Find where the given text appears and provide that cell's center as [x, y] coordinate. 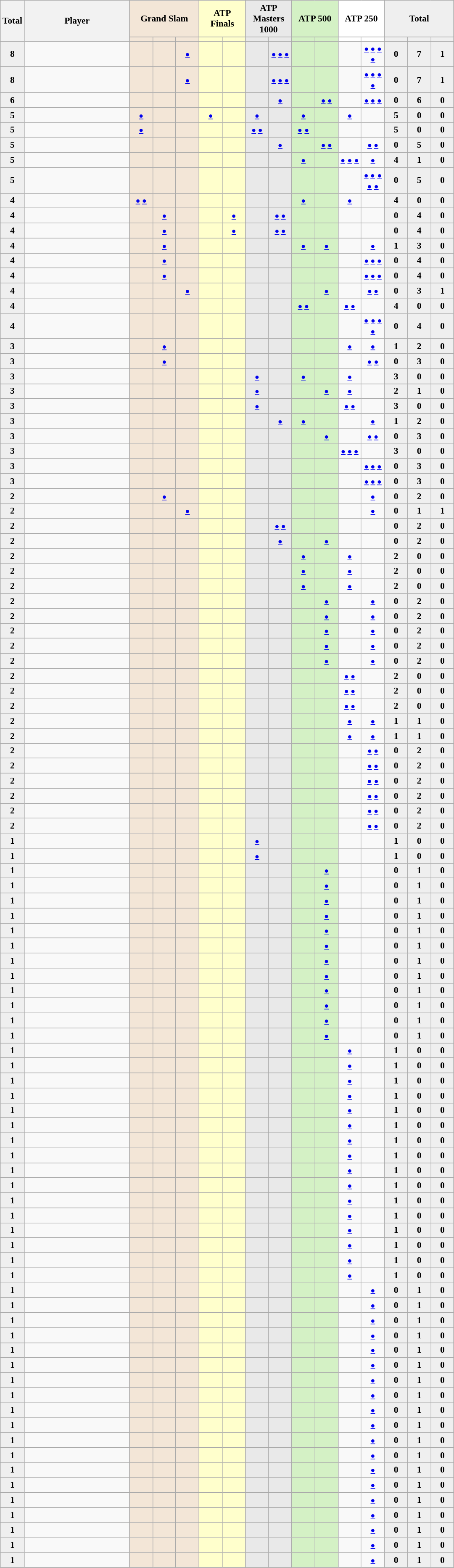
ATP Finals [222, 19]
ATP Masters 1000 [269, 19]
Grand Slam [164, 19]
ATP 250 [361, 19]
Player [77, 21]
● ● ● ● ● [372, 180]
ATP 500 [315, 19]
